Provide the [X, Y] coordinate of the cell's center where the given text is located.  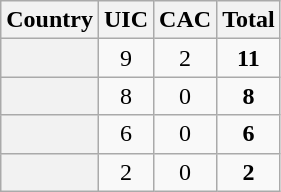
Total [249, 20]
UIC [126, 20]
CAC [186, 20]
Country [50, 20]
9 [126, 58]
11 [249, 58]
